Return the (x, y) coordinate for the center point of the cell that contains the specified text.  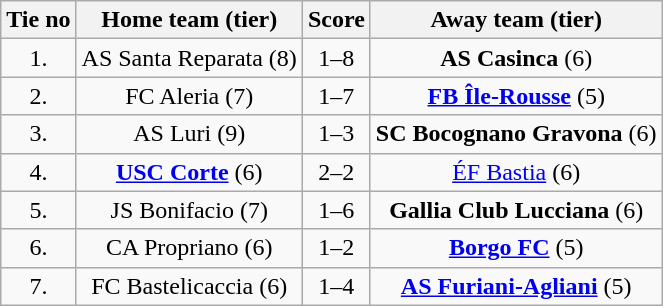
FC Aleria (7) (189, 96)
AS Casinca (6) (516, 58)
Home team (tier) (189, 20)
1. (38, 58)
SC Bocognano Gravona (6) (516, 134)
CA Propriano (6) (189, 248)
6. (38, 248)
FB Île-Rousse (5) (516, 96)
ÉF Bastia (6) (516, 172)
1–7 (336, 96)
2–2 (336, 172)
USC Corte (6) (189, 172)
3. (38, 134)
1–6 (336, 210)
4. (38, 172)
1–8 (336, 58)
Borgo FC (5) (516, 248)
1–4 (336, 286)
5. (38, 210)
2. (38, 96)
FC Bastelicaccia (6) (189, 286)
AS Furiani-Agliani (5) (516, 286)
JS Bonifacio (7) (189, 210)
Tie no (38, 20)
AS Luri (9) (189, 134)
1–3 (336, 134)
1–2 (336, 248)
7. (38, 286)
Away team (tier) (516, 20)
Score (336, 20)
AS Santa Reparata (8) (189, 58)
Gallia Club Lucciana (6) (516, 210)
